Determine the [X, Y] coordinate at the center of the cell enclosing the given text.  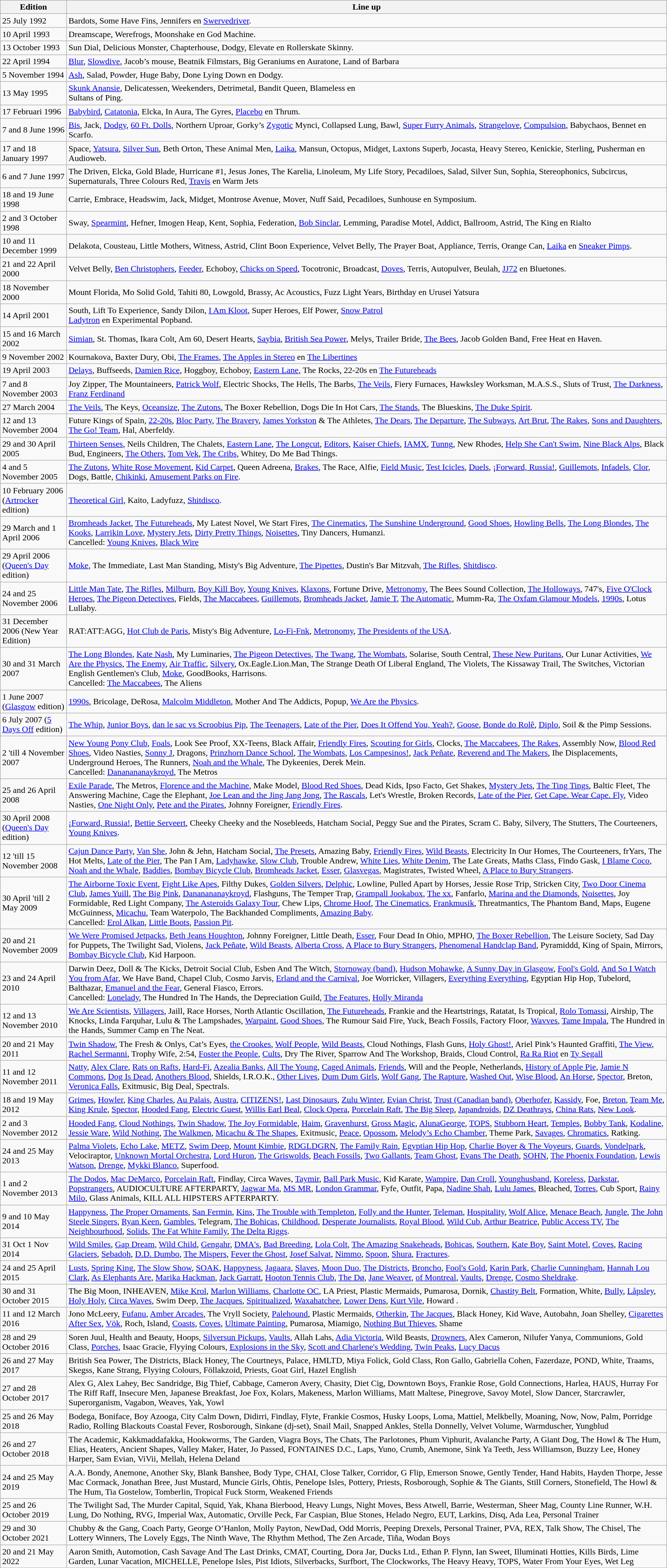
11 and 12 March 2016 [33, 1319]
The Veils, The Keys, Oceansize, The Zutons, The Boxer Rebellion, Dogs Die In Hot Cars, The Stands, The Blueskins, The Duke Spirit. [367, 407]
Mount Florida, Mo Solid Gold, Tahiti 80, Lowgold, Brassy, Ac Acoustics, Fuzz Light Years, Birthday en Urusei Yatsura [367, 292]
24 and 25 November 2006 [33, 598]
22 April 1994 [33, 61]
20 and 21 November 2009 [33, 945]
15 and 16 March 2002 [33, 338]
7 and 8 June 1996 [33, 130]
South, Lift To Experience, Sandy Dilon, I Am Kloot, Super Heroes, Elf Power, Snow PatrolLadytron en Experimental Popband. [367, 316]
Sway, Spearmint, Hefner, Imogen Heap, Kent, Sophia, Federation, Bob Sinclar, Lemming, Paradise Motel, Addict, Ballroom, Astrid, The King en Rialto [367, 222]
31 Oct 1 Nov 2014 [33, 1250]
11 and 12 November 2011 [33, 1076]
17 Februari 1996 [33, 111]
26 and 27 October 2018 [33, 1449]
14 April 2001 [33, 316]
1 June 2007 (Glasgow edition) [33, 702]
20 and 21 May 2011 [33, 1049]
Velvet Belly, Ben Christophers, Feeder, Echoboy, Chicks on Speed, Tocotronic, Broadcast, Doves, Terris, Autopulver, Beulah, JJ72 en Bluetones. [367, 269]
18 and 19 May 2012 [33, 1104]
10 February 2006 (Artrocker edition) [33, 500]
5 November 1994 [33, 75]
1 and 2 November 2013 [33, 1189]
1990s, Bricolage, DeRosa, Malcolm Middleton, Mother And The Addicts, Popup, We Are the Physics. [367, 702]
25 and 26 October 2019 [33, 1510]
18 November 2000 [33, 292]
30 and 31 October 2015 [33, 1296]
25 and 26 April 2008 [33, 795]
RAT:ATT:AGG, Hot Club de Paris, Misty's Big Adventure, Lo-Fi-Fnk, Metronomy, The Presidents of the USA. [367, 631]
13 May 1995 [33, 93]
10 and 11 December 1999 [33, 246]
18 and 19 June 1998 [33, 199]
Bardots, Some Have Fins, Jennifers en Swervedriver. [367, 21]
Ash, Salad, Powder, Huge Baby, Done Lying Down en Dodgy. [367, 75]
24 and 25 April 2015 [33, 1272]
4 and 5 November 2005 [33, 472]
Moke, The Immediate, Last Man Standing, Misty's Big Adventure, The Pipettes, Dustin's Bar Mitzvah, The Rifles, Shitdisco. [367, 565]
29 March and 1 April 2006 [33, 533]
12 'till 15 November 2008 [33, 861]
2 and 3 October 1998 [33, 222]
6 July 2007 (5 Days Off edition) [33, 725]
26 and 27 May 2017 [33, 1365]
Sun Dial, Delicious Monster, Chapterhouse, Dodgy, Elevate en Rollerskate Skinny. [367, 48]
24 and 25 May 2019 [33, 1482]
23 and 24 April 2010 [33, 983]
2 'till 4 November 2007 [33, 757]
17 and 18 January 1997 [33, 153]
19 April 2003 [33, 370]
20 and 21 May 2022 [33, 1556]
29 and 30 April 2005 [33, 449]
Edition [33, 7]
27 March 2004 [33, 407]
21 and 22 April 2000 [33, 269]
27 and 28 October 2017 [33, 1393]
12 and 13 November 2004 [33, 425]
7 and 8 November 2003 [33, 389]
9 and 10 May 2014 [33, 1221]
Skunk Anansie, Delicatessen, Weekenders, Detrimetal, Bandit Queen, Blameless enSultans of Ping. [367, 93]
25 July 1992 [33, 21]
6 and 7 June 1997 [33, 176]
13 October 1993 [33, 48]
10 April 1993 [33, 34]
12 and 13 November 2010 [33, 1021]
Carrie, Embrace, Headswim, Jack, Midget, Montrose Avenue, Mover, Nuff Said, Pecadiloes, Sunhouse en Symposium. [367, 199]
30 April 'till 2 May 2009 [33, 903]
30 April 2008 (Queen's Day edition) [33, 828]
Kournakova, Baxter Dury, Obi, The Frames, The Apples in Stereo en The Libertines [367, 357]
Line up [367, 7]
24 and 25 May 2013 [33, 1156]
30 and 31 March 2007 [33, 669]
2 and 3 November 2012 [33, 1128]
Blur, Slowdive, Jacob’s mouse, Beatnik Filmstars, Big Geraniums en Auratone, Land of Barbara [367, 61]
Theoretical Girl, Kaito, Ladyfuzz, Shitdisco. [367, 500]
9 November 2002 [33, 357]
Delays, Buffseeds, Damien Rice, Hoggboy, Echoboy, Eastern Lane, The Rocks, 22-20s en The Futureheads [367, 370]
Babybird, Catatonia, Elcka, In Aura, The Gyres, Placebo en Thrum. [367, 111]
29 April 2006 (Queen's Day edition) [33, 565]
28 and 29 October 2016 [33, 1342]
29 and 30 October 2021 [33, 1533]
25 and 26 May 2018 [33, 1421]
31 December 2006 (New Year Edition) [33, 631]
Dreamscape, Werefrogs, Moonshake en God Machine. [367, 34]
